Locate the cell with the specified text and output its (X, Y) center coordinate. 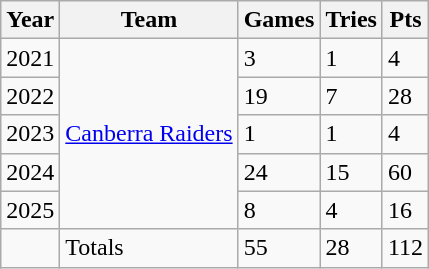
Games (279, 20)
7 (352, 96)
2025 (30, 210)
Year (30, 20)
2021 (30, 58)
Canberra Raiders (149, 134)
60 (405, 172)
Pts (405, 20)
8 (279, 210)
16 (405, 210)
24 (279, 172)
Totals (149, 248)
2022 (30, 96)
Tries (352, 20)
2023 (30, 134)
15 (352, 172)
55 (279, 248)
112 (405, 248)
19 (279, 96)
3 (279, 58)
2024 (30, 172)
Team (149, 20)
